Determine the [X, Y] coordinate at the center of the cell enclosing the given text.  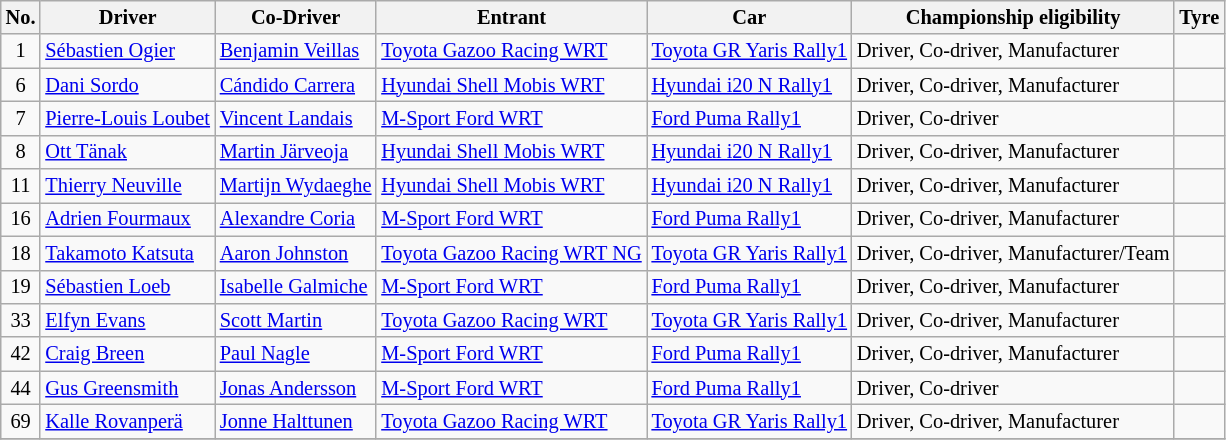
Paul Nagle [296, 354]
Tyre [1199, 17]
44 [21, 388]
Championship eligibility [1014, 17]
Benjamin Veillas [296, 51]
Cándido Carrera [296, 85]
6 [21, 85]
Adrien Fourmaux [127, 219]
No. [21, 17]
8 [21, 152]
Sébastien Ogier [127, 51]
Sébastien Loeb [127, 287]
Car [750, 17]
Takamoto Katsuta [127, 253]
Entrant [511, 17]
Elfyn Evans [127, 320]
19 [21, 287]
18 [21, 253]
1 [21, 51]
Martijn Wydaeghe [296, 186]
Driver [127, 17]
33 [21, 320]
Pierre-Louis Loubet [127, 118]
Vincent Landais [296, 118]
Aaron Johnston [296, 253]
Ott Tänak [127, 152]
Co-Driver [296, 17]
Dani Sordo [127, 85]
7 [21, 118]
Jonas Andersson [296, 388]
Isabelle Galmiche [296, 287]
Toyota Gazoo Racing WRT NG [511, 253]
69 [21, 421]
Scott Martin [296, 320]
Gus Greensmith [127, 388]
16 [21, 219]
Driver, Co-driver, Manufacturer/Team [1014, 253]
42 [21, 354]
Thierry Neuville [127, 186]
Craig Breen [127, 354]
Jonne Halttunen [296, 421]
11 [21, 186]
Kalle Rovanperä [127, 421]
Martin Järveoja [296, 152]
Alexandre Coria [296, 219]
